Locate the cell with the specified text and output its (x, y) center coordinate. 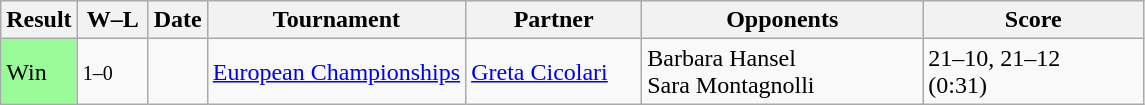
Date (178, 20)
1–0 (112, 72)
Opponents (782, 20)
Greta Cicolari (554, 72)
Win (39, 72)
W–L (112, 20)
Barbara Hansel Sara Montagnolli (782, 72)
Partner (554, 20)
Result (39, 20)
Tournament (336, 20)
European Championships (336, 72)
Score (1034, 20)
21–10, 21–12(0:31) (1034, 72)
